Scan for the cell matching the given text and deliver its [X, Y] coordinate at center. 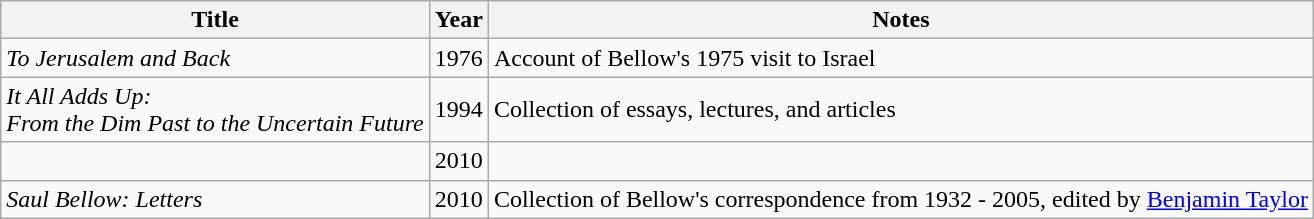
It All Adds Up:From the Dim Past to the Uncertain Future [216, 110]
Title [216, 20]
Account of Bellow's 1975 visit to Israel [900, 58]
To Jerusalem and Back [216, 58]
Collection of Bellow's correspondence from 1932 - 2005, edited by Benjamin Taylor [900, 199]
Saul Bellow: Letters [216, 199]
Notes [900, 20]
1976 [458, 58]
Collection of essays, lectures, and articles [900, 110]
Year [458, 20]
1994 [458, 110]
